Detect which cell encompasses the target text, then output its (x, y) center coordinate. 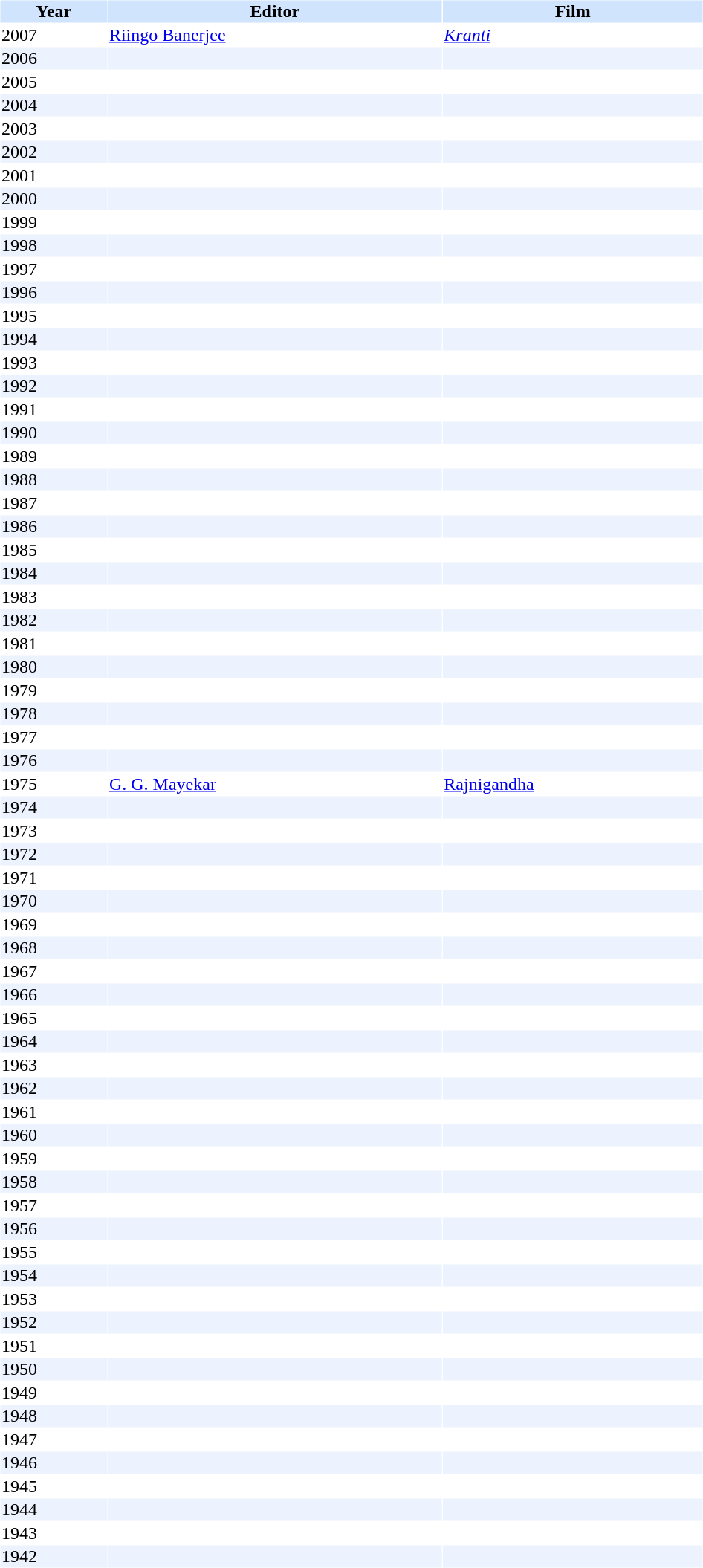
1958 (54, 1182)
1986 (54, 527)
Riingo Banerjee (275, 35)
1959 (54, 1159)
Year (54, 11)
1999 (54, 222)
1977 (54, 737)
1966 (54, 995)
1956 (54, 1228)
2006 (54, 59)
2004 (54, 105)
1990 (54, 433)
1996 (54, 292)
1942 (54, 1557)
1978 (54, 714)
2001 (54, 175)
1985 (54, 550)
1965 (54, 1018)
1997 (54, 269)
1995 (54, 316)
2003 (54, 129)
1991 (54, 409)
1957 (54, 1205)
1948 (54, 1416)
1976 (54, 760)
1949 (54, 1393)
1971 (54, 878)
1961 (54, 1112)
1962 (54, 1089)
1967 (54, 971)
1994 (54, 340)
1980 (54, 667)
1968 (54, 947)
1954 (54, 1276)
2005 (54, 82)
1988 (54, 479)
Film (573, 11)
Editor (275, 11)
G. G. Mayekar (275, 784)
2000 (54, 198)
1979 (54, 690)
1955 (54, 1252)
1984 (54, 573)
1964 (54, 1041)
1992 (54, 386)
1970 (54, 901)
1989 (54, 456)
1945 (54, 1486)
1943 (54, 1533)
1973 (54, 831)
1982 (54, 621)
1981 (54, 644)
Rajnigandha (573, 784)
1950 (54, 1370)
1951 (54, 1346)
1993 (54, 363)
1969 (54, 924)
1960 (54, 1135)
1944 (54, 1509)
1998 (54, 246)
1952 (54, 1322)
1972 (54, 854)
1974 (54, 808)
2002 (54, 152)
2007 (54, 35)
1983 (54, 597)
1947 (54, 1439)
1987 (54, 503)
1953 (54, 1299)
1963 (54, 1065)
Kranti (573, 35)
1946 (54, 1463)
1975 (54, 784)
